Pinpoint the cell where the given text exists, returning its (x, y) midpoint coordinate. 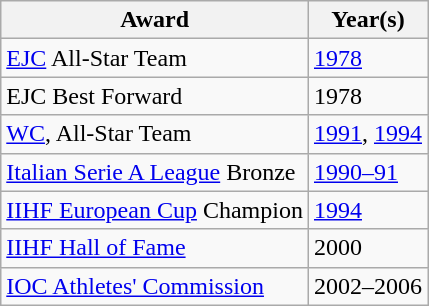
Year(s) (368, 20)
2000 (368, 248)
EJC All-Star Team (155, 58)
1994 (368, 210)
IOC Athletes' Commission (155, 286)
IIHF Hall of Fame (155, 248)
1991, 1994 (368, 134)
Award (155, 20)
Italian Serie A League Bronze (155, 172)
EJC Best Forward (155, 96)
WC, All-Star Team (155, 134)
1990–91 (368, 172)
2002–2006 (368, 286)
IIHF European Cup Champion (155, 210)
